Capture the cell that displays the provided text and extract its [X, Y] central coordinate. 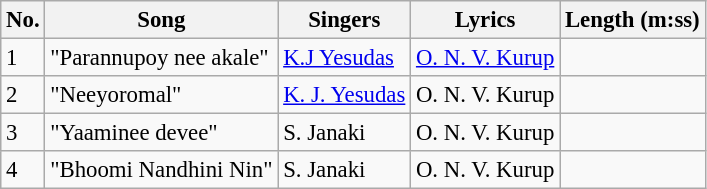
1 [23, 58]
"Parannupoy nee akale" [162, 58]
No. [23, 20]
K. J. Yesudas [344, 95]
"Yaaminee devee" [162, 133]
2 [23, 95]
"Bhoomi Nandhini Nin" [162, 170]
Length (m:ss) [632, 20]
K.J Yesudas [344, 58]
Song [162, 20]
Singers [344, 20]
3 [23, 133]
"Neeyoromal" [162, 95]
Lyrics [486, 20]
4 [23, 170]
